Determine the [X, Y] coordinate at the center of the cell enclosing the given text.  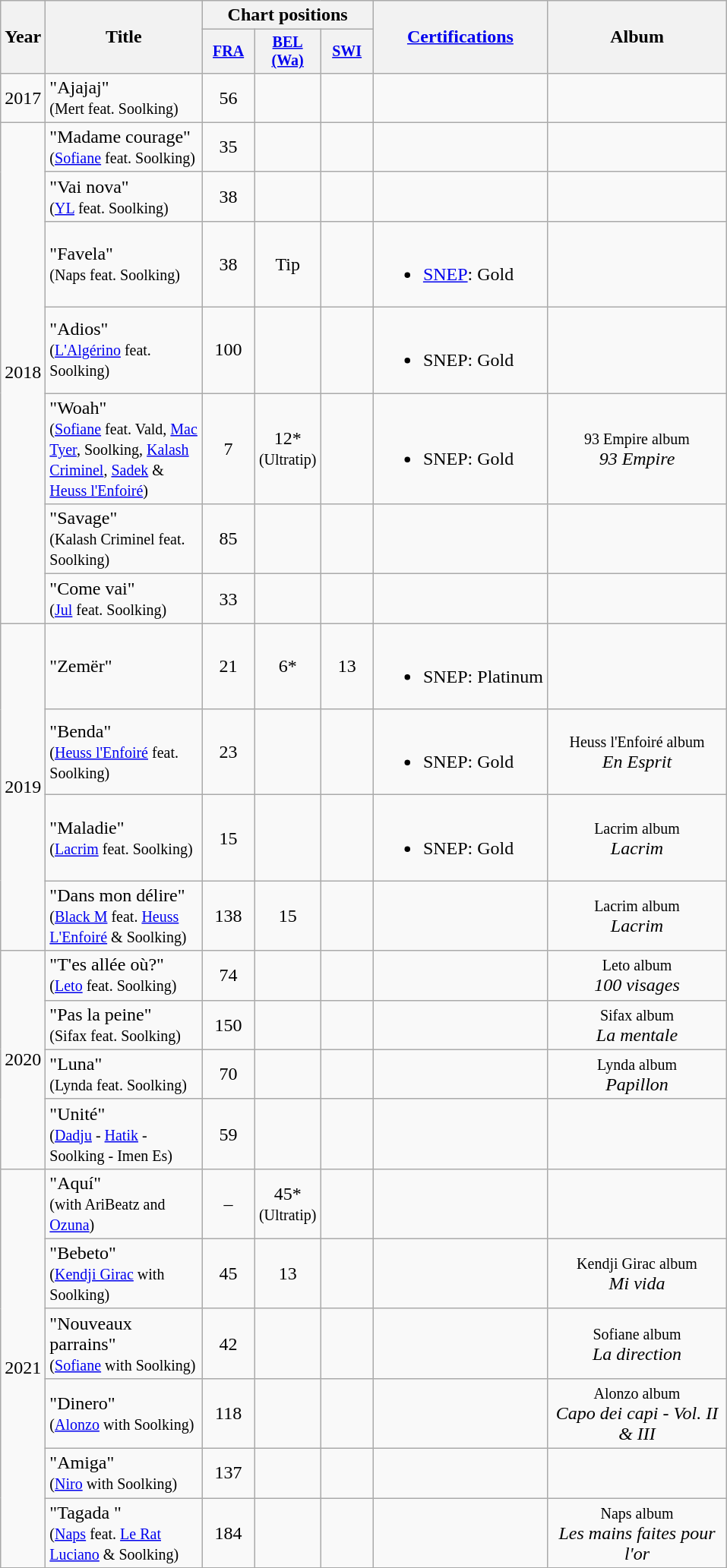
35 [228, 147]
12*(Ultratip) [287, 449]
"Amiga"(Niro with Soolking) [124, 1473]
BEL(Wa) [287, 52]
SWI [346, 52]
Alonzo albumCapo dei capi - Vol. II & III [637, 1413]
"Tagada "(Naps feat. Le Rat Luciano & Soolking) [124, 1533]
33 [228, 598]
2018 [23, 372]
Leto album100 visages [637, 975]
Title [124, 37]
7 [228, 449]
85 [228, 539]
"Ajajaj"(Mert feat. Soolking) [124, 97]
"Unité"(Dadju - Hatik - Soolking - Imen Es) [124, 1134]
"Savage"(Kalash Criminel feat. Soolking) [124, 539]
"Vai nova"(YL feat. Soolking) [124, 196]
184 [228, 1533]
"Woah"(Sofiane feat. Vald, Mac Tyer, Soolking, Kalash Criminel, Sadek & Heuss l'Enfoiré) [124, 449]
138 [228, 916]
56 [228, 97]
Chart positions [288, 15]
"Nouveaux parrains"(Sofiane with Soolking) [124, 1343]
SNEP: Platinum [460, 667]
"Dans mon délire" (Black M feat. Heuss L'Enfoiré & Soolking) [124, 916]
100 [228, 351]
2017 [23, 97]
2021 [23, 1368]
Sofiane albumLa direction [637, 1343]
Tip [287, 264]
"Favela"(Naps feat. Soolking) [124, 264]
"Luna"(Lynda feat. Soolking) [124, 1074]
45 [228, 1273]
Lynda albumPapillon [637, 1074]
42 [228, 1343]
2020 [23, 1060]
"Zemër" [124, 667]
"Come vai"(Jul feat. Soolking) [124, 598]
70 [228, 1074]
150 [228, 1025]
"Bebeto"(Kendji Girac with Soolking) [124, 1273]
"Pas la peine"(Sifax feat. Soolking) [124, 1025]
118 [228, 1413]
2019 [23, 787]
"Dinero"(Alonzo with Soolking) [124, 1413]
23 [228, 752]
Naps albumLes mains faites pour l'or [637, 1533]
"Aquí"(with AriBeatz and Ozuna) [124, 1204]
"Madame courage"(Sofiane feat. Soolking) [124, 147]
"T'es allée où?"(Leto feat. Soolking) [124, 975]
137 [228, 1473]
"Maladie"(Lacrim feat. Soolking) [124, 838]
59 [228, 1134]
21 [228, 667]
"Adios"(L'Algérino feat. Soolking) [124, 351]
"Benda"(Heuss l'Enfoiré feat. Soolking) [124, 752]
Year [23, 37]
Album [637, 37]
FRA [228, 52]
6* [287, 667]
45*(Ultratip) [287, 1204]
Heuss l'Enfoiré albumEn Esprit [637, 752]
Certifications [460, 37]
93 Empire album93 Empire [637, 449]
Sifax albumLa mentale [637, 1025]
Kendji Girac albumMi vida [637, 1273]
74 [228, 975]
– [228, 1204]
